From the cell containing the given text, extract its center point as [X, Y] coordinate. 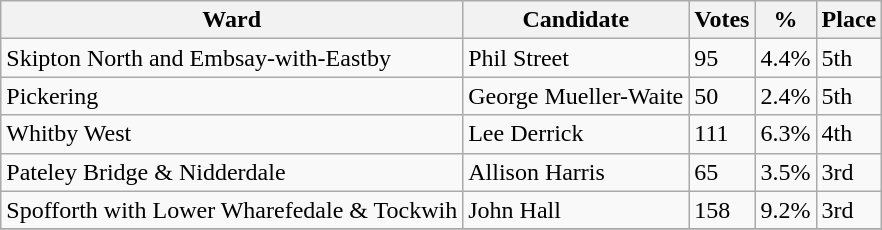
Votes [722, 20]
Spofforth with Lower Wharefedale & Tockwih [232, 210]
Allison Harris [576, 172]
Phil Street [576, 58]
John Hall [576, 210]
4.4% [786, 58]
Skipton North and Embsay-with-Eastby [232, 58]
Candidate [576, 20]
George Mueller-Waite [576, 96]
158 [722, 210]
% [786, 20]
95 [722, 58]
Lee Derrick [576, 134]
Pickering [232, 96]
2.4% [786, 96]
4th [849, 134]
6.3% [786, 134]
50 [722, 96]
Place [849, 20]
Ward [232, 20]
111 [722, 134]
Pateley Bridge & Nidderdale [232, 172]
Whitby West [232, 134]
65 [722, 172]
9.2% [786, 210]
3.5% [786, 172]
